Identify which cell holds the provided text, then report its [X, Y] central coordinate. 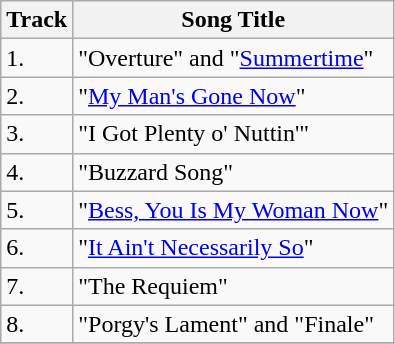
"Porgy's Lament" and "Finale" [234, 324]
Track [37, 20]
Song Title [234, 20]
6. [37, 248]
"Buzzard Song" [234, 172]
8. [37, 324]
"Bess, You Is My Woman Now" [234, 210]
7. [37, 286]
"I Got Plenty o' Nuttin'" [234, 134]
1. [37, 58]
5. [37, 210]
2. [37, 96]
"The Requiem" [234, 286]
4. [37, 172]
"My Man's Gone Now" [234, 96]
"Overture" and "Summertime" [234, 58]
3. [37, 134]
"It Ain't Necessarily So" [234, 248]
